Locate the cell with the specified text and output its (x, y) center coordinate. 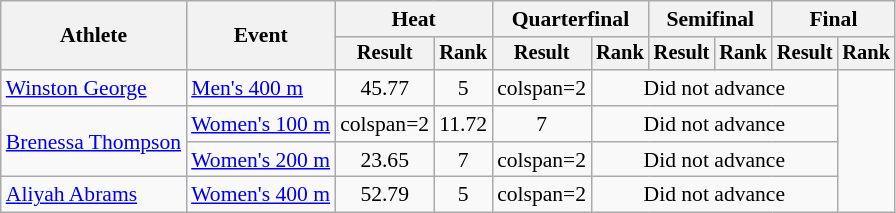
Event (260, 36)
23.65 (384, 160)
Women's 200 m (260, 160)
Quarterfinal (570, 19)
11.72 (463, 124)
52.79 (384, 195)
Semifinal (710, 19)
Women's 400 m (260, 195)
Brenessa Thompson (94, 142)
Men's 400 m (260, 88)
Heat (414, 19)
Athlete (94, 36)
Final (834, 19)
Aliyah Abrams (94, 195)
45.77 (384, 88)
Women's 100 m (260, 124)
Winston George (94, 88)
